Identify which cell holds the provided text, then report its [X, Y] central coordinate. 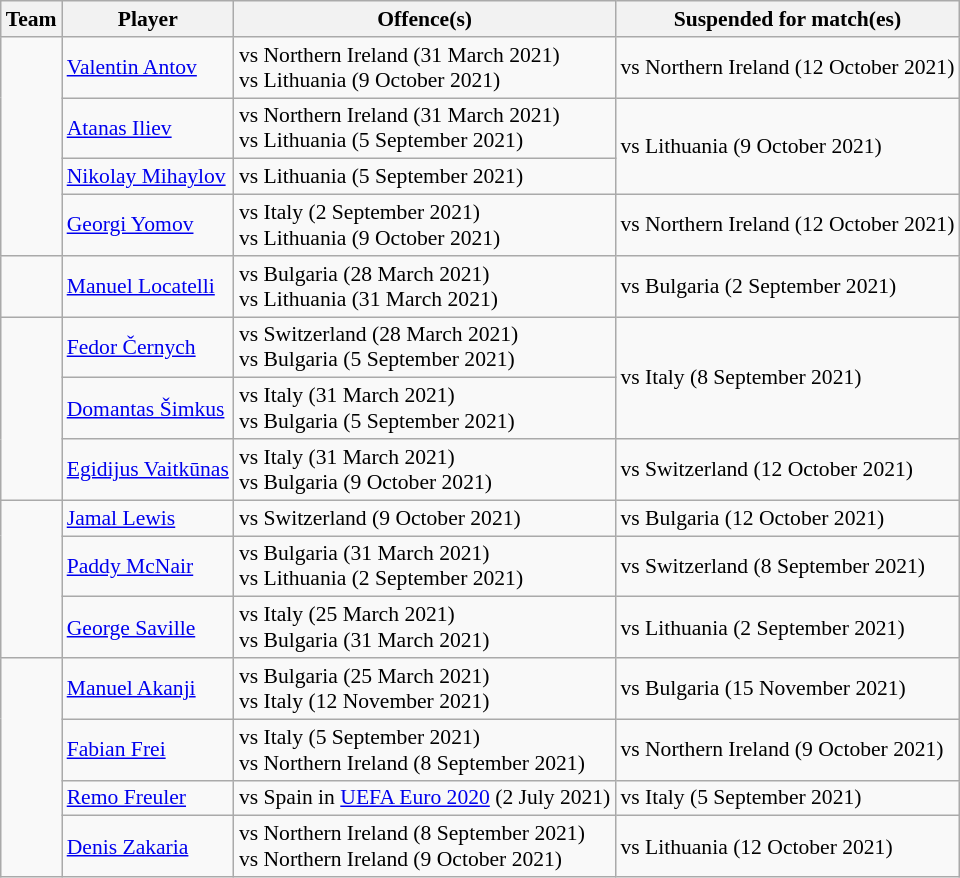
George Saville [148, 628]
vs Italy (5 September 2021) [787, 798]
vs Italy (8 September 2021) [787, 378]
vs Italy (25 March 2021) vs Bulgaria (31 March 2021) [424, 628]
Valentin Antov [148, 68]
vs Bulgaria (31 March 2021) vs Lithuania (2 September 2021) [424, 566]
vs Switzerland (9 October 2021) [424, 518]
vs Italy (31 March 2021) vs Bulgaria (9 October 2021) [424, 470]
vs Bulgaria (15 November 2021) [787, 688]
vs Lithuania (9 October 2021) [787, 146]
vs Northern Ireland (8 September 2021) vs Northern Ireland (9 October 2021) [424, 846]
Fedor Černych [148, 348]
Suspended for match(es) [787, 19]
Jamal Lewis [148, 518]
Paddy McNair [148, 566]
Egidijus Vaitkūnas [148, 470]
vs Bulgaria (25 March 2021) vs Italy (12 November 2021) [424, 688]
vs Northern Ireland (9 October 2021) [787, 750]
Nikolay Mihaylov [148, 177]
Manuel Akanji [148, 688]
vs Bulgaria (28 March 2021) vs Lithuania (31 March 2021) [424, 286]
Georgi Yomov [148, 226]
vs Italy (2 September 2021) vs Lithuania (9 October 2021) [424, 226]
Manuel Locatelli [148, 286]
vs Lithuania (5 September 2021) [424, 177]
Denis Zakaria [148, 846]
Remo Freuler [148, 798]
vs Lithuania (12 October 2021) [787, 846]
vs Italy (31 March 2021) vs Bulgaria (5 September 2021) [424, 408]
vs Lithuania (2 September 2021) [787, 628]
Offence(s) [424, 19]
Player [148, 19]
Team [32, 19]
Fabian Frei [148, 750]
vs Italy (5 September 2021) vs Northern Ireland (8 September 2021) [424, 750]
vs Northern Ireland (31 March 2021) vs Lithuania (9 October 2021) [424, 68]
Domantas Šimkus [148, 408]
vs Bulgaria (2 September 2021) [787, 286]
vs Spain in UEFA Euro 2020 (2 July 2021) [424, 798]
vs Switzerland (8 September 2021) [787, 566]
vs Northern Ireland (31 March 2021) vs Lithuania (5 September 2021) [424, 128]
Atanas Iliev [148, 128]
vs Bulgaria (12 October 2021) [787, 518]
vs Switzerland (28 March 2021) vs Bulgaria (5 September 2021) [424, 348]
vs Switzerland (12 October 2021) [787, 470]
